Output the (x, y) coordinate of the center of the cell containing the given text.  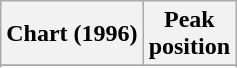
Peakposition (189, 34)
Chart (1996) (72, 34)
